Provide the [x, y] coordinate of the cell's center where the given text is located.  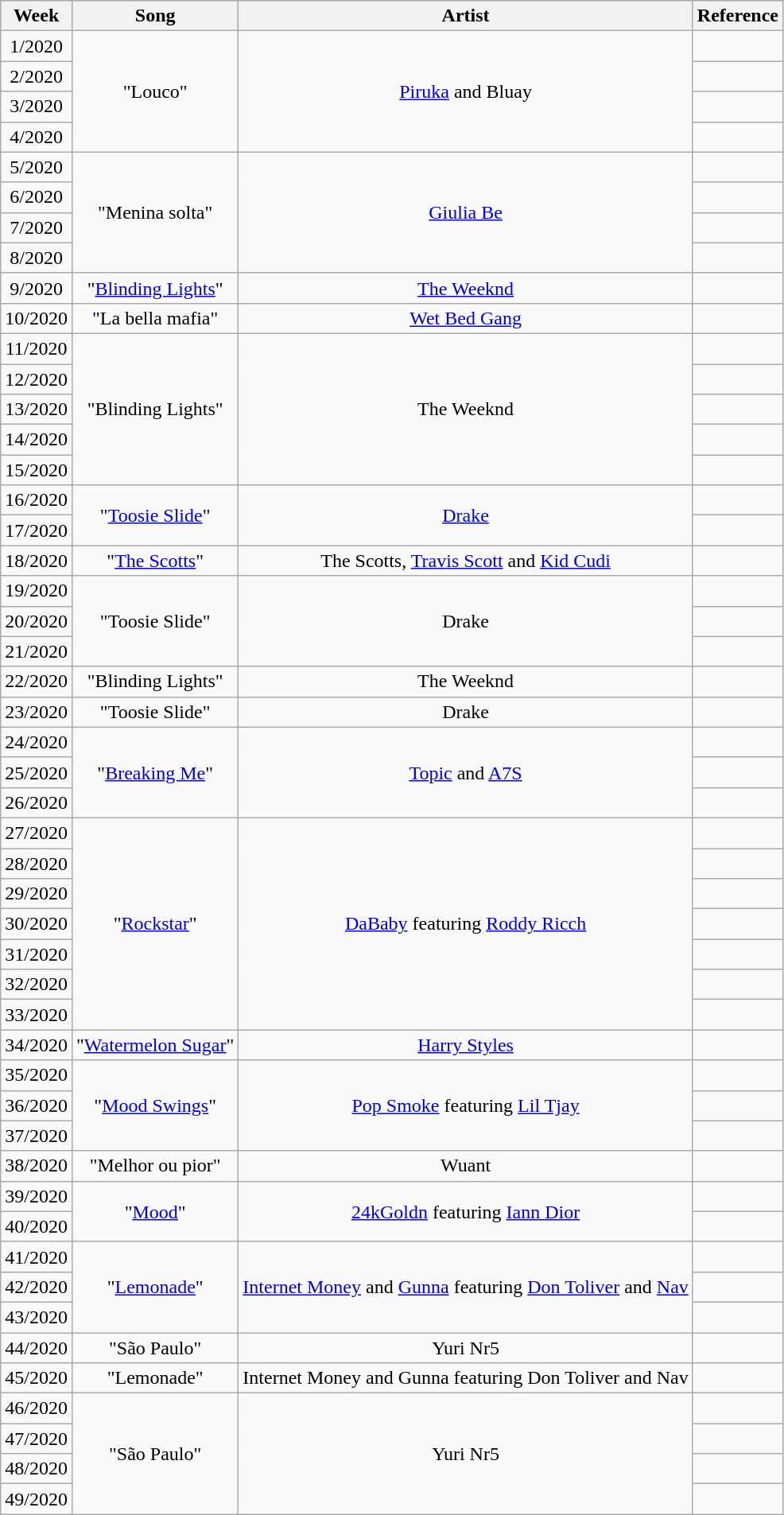
13/2020 [37, 410]
43/2020 [37, 1317]
"Louco" [154, 91]
"Menina solta" [154, 212]
10/2020 [37, 318]
Song [154, 16]
"La bella mafia" [154, 318]
22/2020 [37, 682]
4/2020 [37, 137]
8/2020 [37, 258]
38/2020 [37, 1166]
1/2020 [37, 46]
5/2020 [37, 167]
Giulia Be [466, 212]
39/2020 [37, 1196]
35/2020 [37, 1075]
"Rockstar" [154, 923]
DaBaby featuring Roddy Ricch [466, 923]
"Watermelon Sugar" [154, 1045]
21/2020 [37, 651]
20/2020 [37, 621]
Reference [738, 16]
Harry Styles [466, 1045]
11/2020 [37, 348]
40/2020 [37, 1226]
Pop Smoke featuring Lil Tjay [466, 1105]
17/2020 [37, 530]
Wuant [466, 1166]
Artist [466, 16]
48/2020 [37, 1469]
2/2020 [37, 76]
27/2020 [37, 833]
49/2020 [37, 1499]
"Mood Swings" [154, 1105]
46/2020 [37, 1408]
34/2020 [37, 1045]
18/2020 [37, 561]
"The Scotts" [154, 561]
29/2020 [37, 894]
19/2020 [37, 591]
9/2020 [37, 288]
Topic and A7S [466, 772]
28/2020 [37, 863]
25/2020 [37, 772]
6/2020 [37, 197]
"Mood" [154, 1211]
31/2020 [37, 954]
15/2020 [37, 470]
26/2020 [37, 802]
3/2020 [37, 107]
23/2020 [37, 712]
12/2020 [37, 379]
42/2020 [37, 1287]
"Breaking Me" [154, 772]
44/2020 [37, 1348]
Wet Bed Gang [466, 318]
The Scotts, Travis Scott and Kid Cudi [466, 561]
41/2020 [37, 1257]
24/2020 [37, 742]
32/2020 [37, 985]
Week [37, 16]
7/2020 [37, 227]
36/2020 [37, 1105]
16/2020 [37, 500]
33/2020 [37, 1015]
45/2020 [37, 1378]
Piruka and Bluay [466, 91]
37/2020 [37, 1136]
24kGoldn featuring Iann Dior [466, 1211]
"Melhor ou pior" [154, 1166]
30/2020 [37, 924]
47/2020 [37, 1439]
14/2020 [37, 440]
